Scan for the cell matching the given text and deliver its [x, y] coordinate at center. 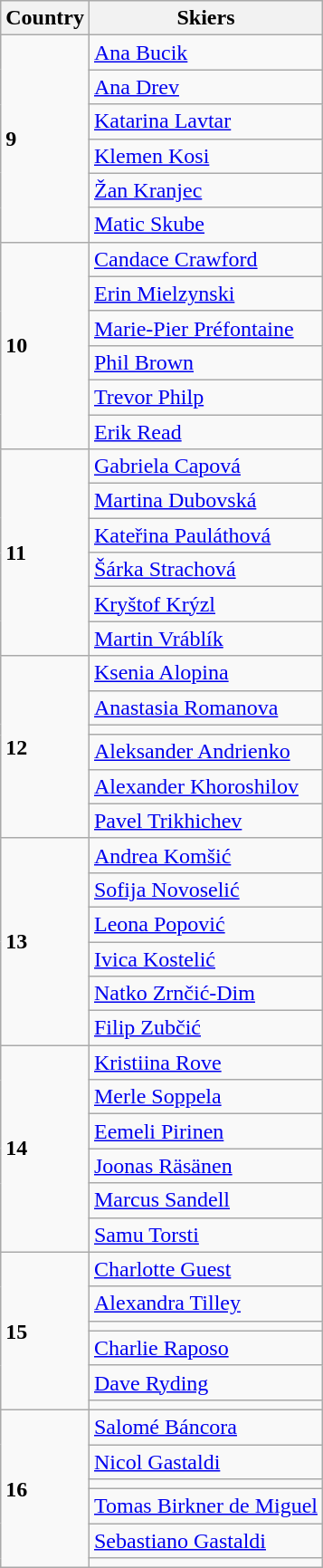
Ksenia Alopina [205, 673]
Samu Torsti [205, 1235]
Country [45, 18]
14 [45, 1149]
Merle Soppela [205, 1097]
Klemen Kosi [205, 156]
16 [45, 1488]
Martina Dubovská [205, 501]
Ivica Kostelić [205, 959]
Erik Read [205, 432]
Trevor Philp [205, 397]
Ana Drev [205, 87]
Martin Vráblík [205, 639]
9 [45, 139]
Kryštof Krýzl [205, 604]
Phil Brown [205, 362]
13 [45, 941]
Nicol Gastaldi [205, 1461]
Eemeli Pirinen [205, 1131]
Candace Crawford [205, 259]
Sebastiano Gastaldi [205, 1541]
Kristiina Rove [205, 1063]
Šárka Strachová [205, 570]
Alexander Khoroshilov [205, 786]
Charlotte Guest [205, 1269]
Charlie Raposo [205, 1348]
Anastasia Romanova [205, 707]
Dave Ryding [205, 1382]
15 [45, 1331]
Žan Kranjec [205, 190]
Joonas Räsänen [205, 1166]
Erin Mielzynski [205, 293]
Gabriela Capová [205, 467]
Kateřina Pauláthová [205, 535]
10 [45, 345]
Aleksander Andrienko [205, 752]
Leona Popović [205, 924]
Alexandra Tilley [205, 1303]
Pavel Trikhichev [205, 821]
Tomas Birkner de Miguel [205, 1506]
Andrea Komšić [205, 855]
Katarina Lavtar [205, 121]
Marie-Pier Préfontaine [205, 328]
Matic Skube [205, 225]
Ana Bucik [205, 53]
Marcus Sandell [205, 1200]
11 [45, 553]
Natko Zrnčić-Dim [205, 994]
Salomé Báncora [205, 1427]
12 [45, 746]
Filip Zubčić [205, 1028]
Skiers [205, 18]
Sofija Novoselić [205, 890]
